Find where the given text appears and provide that cell's center as [x, y] coordinate. 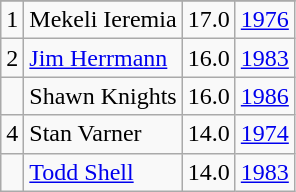
Shawn Knights [103, 96]
1974 [264, 134]
2 [12, 58]
1 [12, 20]
Stan Varner [103, 134]
1976 [264, 20]
Mekeli Ieremia [103, 20]
4 [12, 134]
Jim Herrmann [103, 58]
Todd Shell [103, 172]
17.0 [208, 20]
1986 [264, 96]
